Search for the cell housing the specified text and yield its [X, Y] center coordinate. 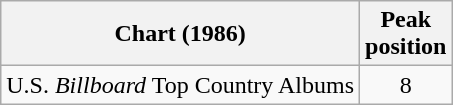
U.S. Billboard Top Country Albums [180, 85]
Chart (1986) [180, 34]
Peakposition [406, 34]
8 [406, 85]
